Identify which cell holds the provided text, then report its [X, Y] central coordinate. 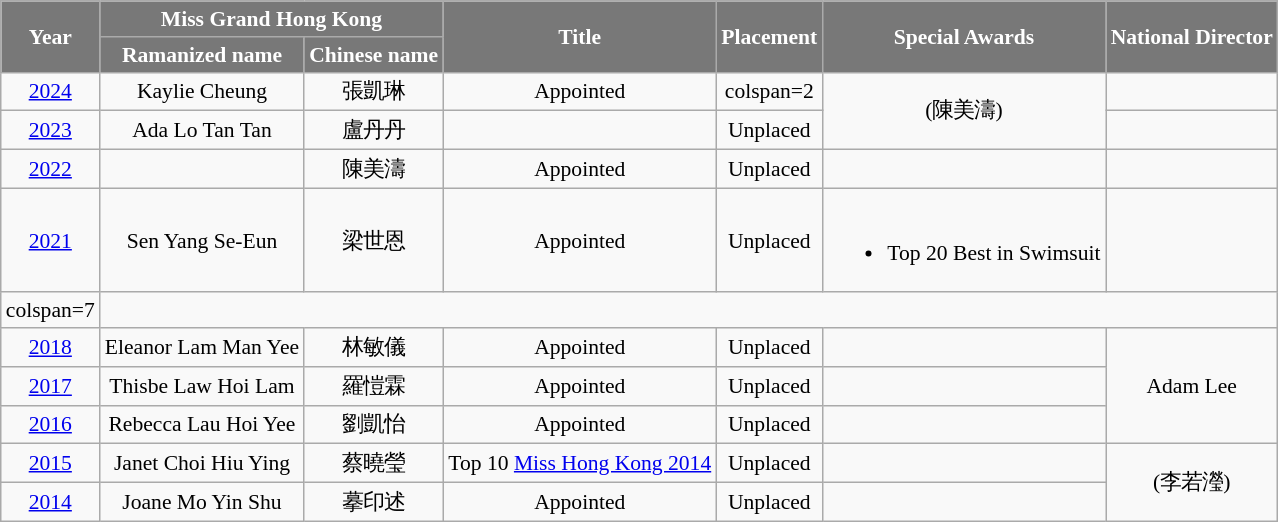
2023 [50, 130]
Sen Yang Se-Eun [202, 240]
2018 [50, 348]
(李若瀅) [1192, 482]
2015 [50, 464]
張凱琳 [374, 92]
Top 10 Miss Hong Kong 2014 [580, 464]
2022 [50, 170]
Placement [769, 36]
Top 20 Best in Swimsuit [964, 240]
Joane Mo Yin Shu [202, 502]
摹印述 [374, 502]
2014 [50, 502]
Chinese name [374, 55]
陳美濤 [374, 170]
2024 [50, 92]
Eleanor Lam Man Yee [202, 348]
劉凱怡 [374, 424]
colspan=2 [769, 92]
Janet Choi Hiu Ying [202, 464]
盧丹丹 [374, 130]
Special Awards [964, 36]
2017 [50, 386]
(陳美濤) [964, 110]
2021 [50, 240]
Miss Grand Hong Kong [272, 19]
梁世恩 [374, 240]
林敏儀 [374, 348]
Ramanized name [202, 55]
Thisbe Law Hoi Lam [202, 386]
蔡曉瑩 [374, 464]
colspan=7 [50, 311]
Adam Lee [1192, 386]
2016 [50, 424]
National Director [1192, 36]
Kaylie Cheung [202, 92]
Title [580, 36]
Ada Lo Tan Tan [202, 130]
羅愷霖 [374, 386]
Rebecca Lau Hoi Yee [202, 424]
Year [50, 36]
